Find where the given text appears and provide that cell's center as [X, Y] coordinate. 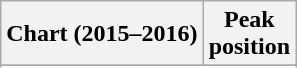
Chart (2015–2016) [102, 34]
Peakposition [249, 34]
